Detect which cell encompasses the target text, then output its [X, Y] center coordinate. 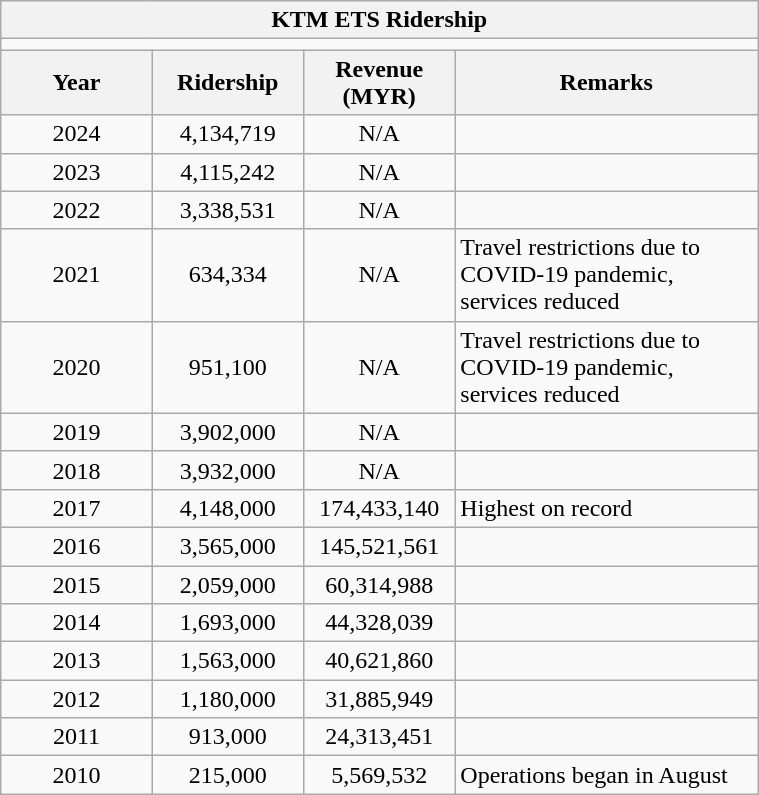
174,433,140 [378, 508]
24,313,451 [378, 737]
215,000 [228, 775]
2011 [76, 737]
2013 [76, 661]
Revenue (MYR) [378, 82]
3,565,000 [228, 546]
2010 [76, 775]
4,134,719 [228, 134]
2023 [76, 172]
2014 [76, 623]
2020 [76, 367]
40,621,860 [378, 661]
1,180,000 [228, 699]
5,569,532 [378, 775]
4,115,242 [228, 172]
951,100 [228, 367]
31,885,949 [378, 699]
2021 [76, 275]
60,314,988 [378, 585]
2016 [76, 546]
2012 [76, 699]
Operations began in August [606, 775]
Year [76, 82]
145,521,561 [378, 546]
2022 [76, 210]
2,059,000 [228, 585]
4,148,000 [228, 508]
2018 [76, 470]
3,932,000 [228, 470]
2015 [76, 585]
Highest on record [606, 508]
3,902,000 [228, 432]
Remarks [606, 82]
2019 [76, 432]
1,693,000 [228, 623]
913,000 [228, 737]
3,338,531 [228, 210]
1,563,000 [228, 661]
Ridership [228, 82]
2017 [76, 508]
634,334 [228, 275]
44,328,039 [378, 623]
2024 [76, 134]
KTM ETS Ridership [380, 20]
